Extract the (X, Y) coordinate from the center of the cell holding the provided text.  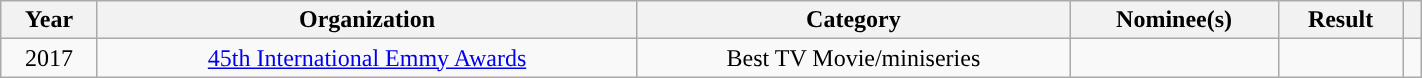
Category (854, 20)
45th International Emmy Awards (366, 58)
2017 (50, 58)
Nominee(s) (1174, 20)
Result (1340, 20)
Year (50, 20)
Organization (366, 20)
Best TV Movie/miniseries (854, 58)
